Find where the given text appears and provide that cell's center as [x, y] coordinate. 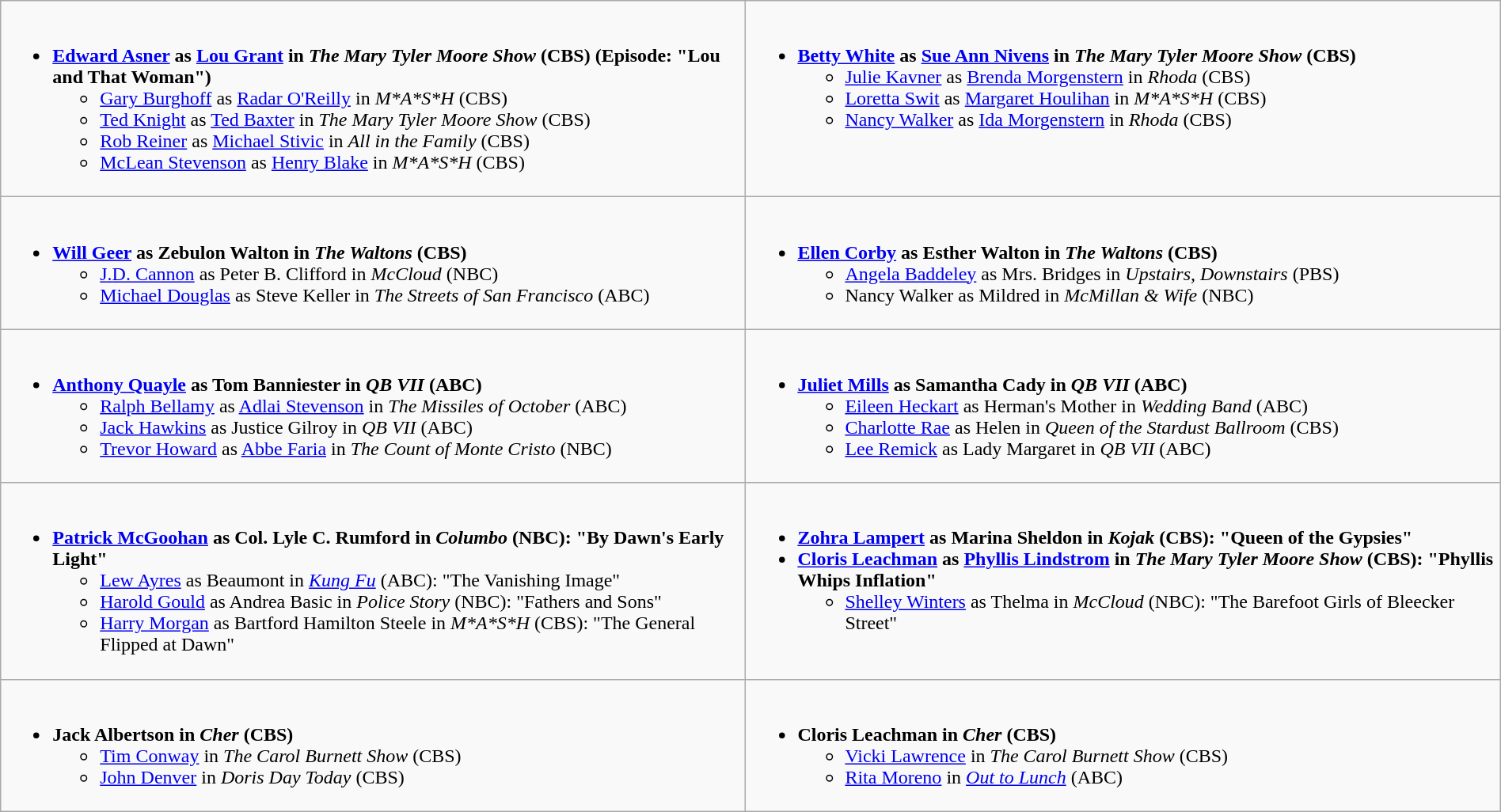
Cloris Leachman in Cher (CBS)Vicki Lawrence in The Carol Burnett Show (CBS)Rita Moreno in Out to Lunch (ABC) [1123, 746]
Jack Albertson in Cher (CBS)Tim Conway in The Carol Burnett Show (CBS)John Denver in Doris Day Today (CBS) [374, 746]
